Pinpoint the cell where the given text exists, returning its (x, y) midpoint coordinate. 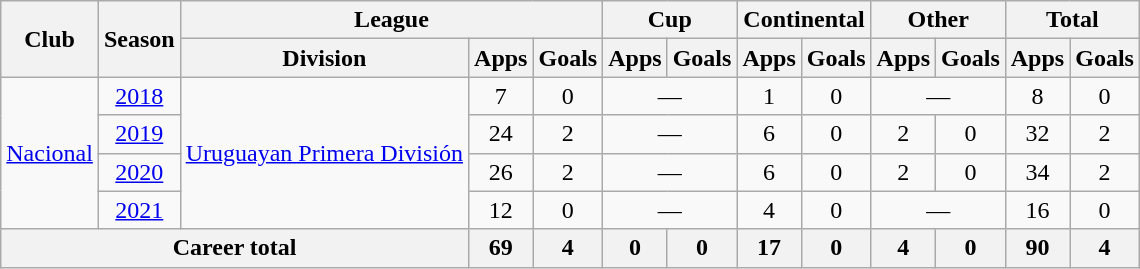
League (392, 20)
32 (1037, 134)
90 (1037, 248)
Uruguayan Primera División (324, 153)
26 (501, 172)
69 (501, 248)
2019 (139, 134)
Continental (804, 20)
Cup (670, 20)
8 (1037, 96)
Division (324, 58)
16 (1037, 210)
2021 (139, 210)
Total (1072, 20)
Club (50, 39)
Season (139, 39)
12 (501, 210)
2018 (139, 96)
Nacional (50, 153)
1 (769, 96)
17 (769, 248)
24 (501, 134)
7 (501, 96)
34 (1037, 172)
Other (938, 20)
Career total (235, 248)
2020 (139, 172)
